From the cell containing the given text, extract its center point as (x, y) coordinate. 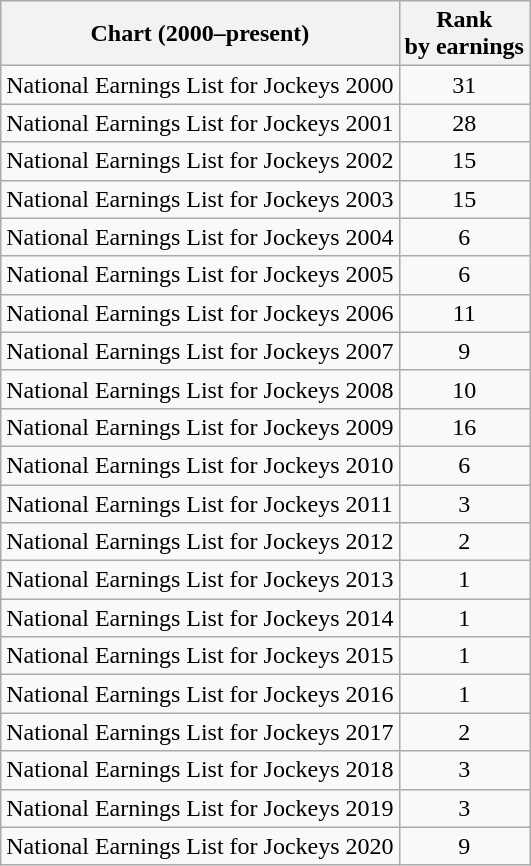
16 (464, 427)
National Earnings List for Jockeys 2003 (200, 199)
Rankby earnings (464, 34)
National Earnings List for Jockeys 2012 (200, 542)
Chart (2000–present) (200, 34)
National Earnings List for Jockeys 2005 (200, 275)
National Earnings List for Jockeys 2015 (200, 656)
National Earnings List for Jockeys 2002 (200, 161)
National Earnings List for Jockeys 2006 (200, 313)
National Earnings List for Jockeys 2009 (200, 427)
National Earnings List for Jockeys 2014 (200, 618)
National Earnings List for Jockeys 2020 (200, 846)
National Earnings List for Jockeys 2004 (200, 237)
National Earnings List for Jockeys 2018 (200, 770)
National Earnings List for Jockeys 2019 (200, 808)
28 (464, 123)
National Earnings List for Jockeys 2008 (200, 389)
National Earnings List for Jockeys 2010 (200, 465)
National Earnings List for Jockeys 2017 (200, 732)
National Earnings List for Jockeys 2016 (200, 694)
National Earnings List for Jockeys 2001 (200, 123)
31 (464, 85)
10 (464, 389)
11 (464, 313)
National Earnings List for Jockeys 2007 (200, 351)
National Earnings List for Jockeys 2011 (200, 503)
National Earnings List for Jockeys 2013 (200, 580)
National Earnings List for Jockeys 2000 (200, 85)
